Find where the given text appears and provide that cell's center as [x, y] coordinate. 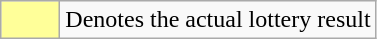
Denotes the actual lottery result [218, 20]
